Search for the cell housing the specified text and yield its (x, y) center coordinate. 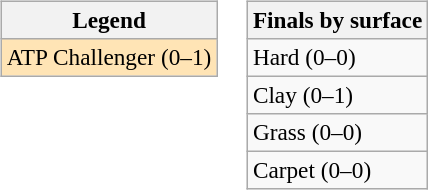
Grass (0–0) (337, 133)
Hard (0–0) (337, 57)
Finals by surface (337, 20)
ATP Challenger (0–1) (108, 57)
Carpet (0–0) (337, 171)
Clay (0–1) (337, 95)
Legend (108, 20)
